Output the [x, y] coordinate of the center of the cell containing the given text.  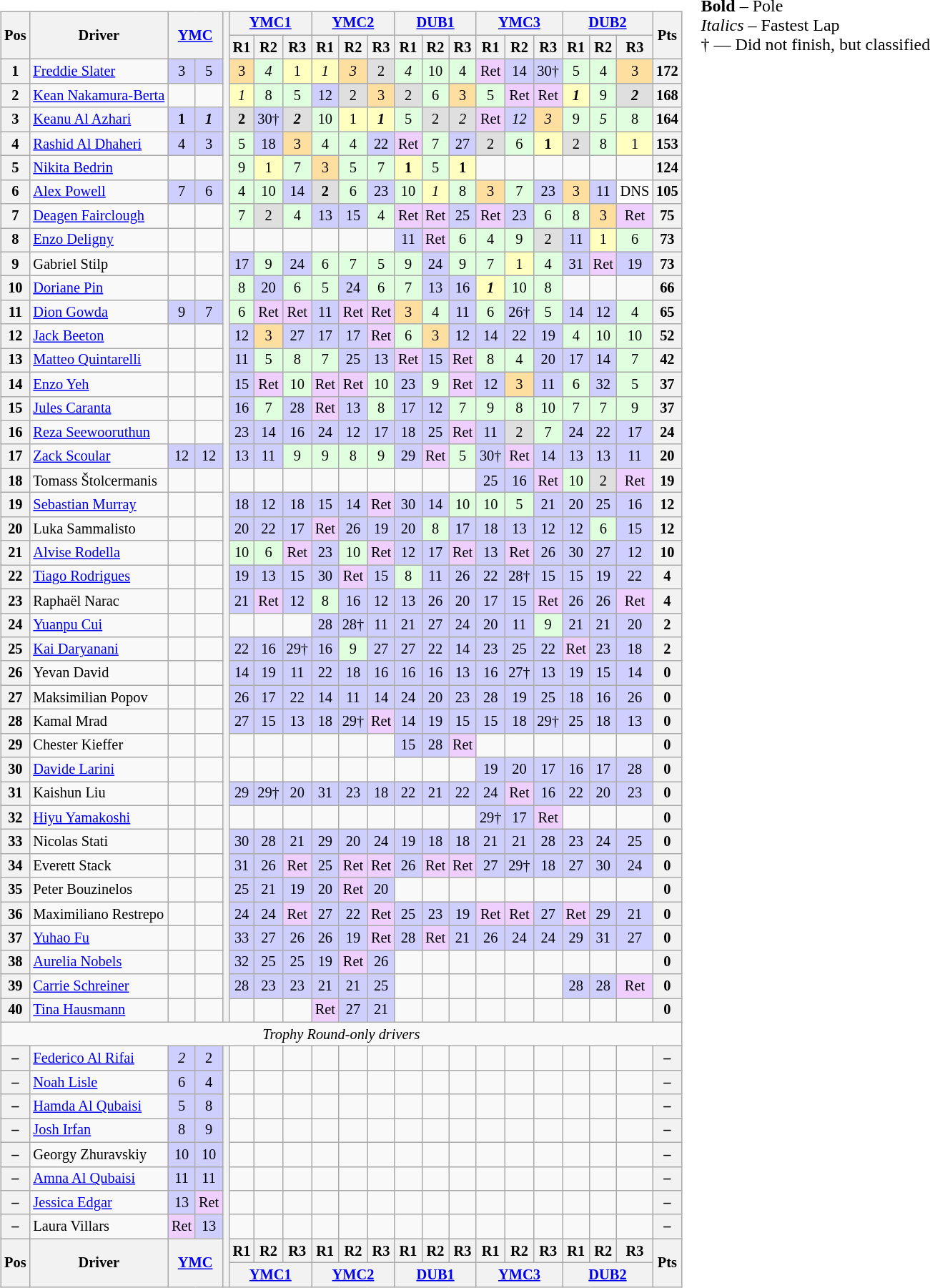
Jules Caranta [99, 408]
42 [667, 360]
75 [667, 216]
Josh Irfan [99, 1131]
52 [667, 336]
Sebastian Murray [99, 505]
35 [15, 890]
Yuanpu Cui [99, 625]
Alvise Rodella [99, 553]
168 [667, 96]
Nicolas Stati [99, 842]
124 [667, 168]
Maximiliano Restrepo [99, 914]
Yuhao Fu [99, 938]
Hiyu Yamakoshi [99, 817]
Georgy Zhuravskiy [99, 1154]
Tina Hausmann [99, 1011]
Laura Villars [99, 1226]
Tomass Štolcermanis [99, 481]
Everett Stack [99, 866]
26† [519, 313]
Matteo Quintarelli [99, 360]
Aurelia Nobels [99, 962]
Deagen Fairclough [99, 216]
Alex Powell [99, 192]
38 [15, 962]
153 [667, 144]
Zack Scoular [99, 456]
Tiago Rodrigues [99, 577]
39 [15, 986]
Reza Seewooruthun [99, 433]
65 [667, 313]
Davide Larini [99, 770]
Federico Al Rifai [99, 1058]
Maksimilian Popov [99, 697]
Amna Al Qubaisi [99, 1179]
Kai Daryanani [99, 649]
Enzo Deligny [99, 240]
Keanu Al Azhari [99, 119]
Freddie Slater [99, 72]
105 [667, 192]
Doriane Pin [99, 288]
Trophy Round-only drivers [341, 1034]
Kamal Mrad [99, 722]
Raphaël Narac [99, 601]
34 [15, 866]
Noah Lisle [99, 1083]
Enzo Yeh [99, 384]
Luka Sammalisto [99, 529]
Kaishun Liu [99, 794]
Nikita Bedrin [99, 168]
Dion Gowda [99, 313]
164 [667, 119]
66 [667, 288]
Kean Nakamura-Berta [99, 96]
27† [519, 673]
172 [667, 72]
Jack Beeton [99, 336]
DNS [635, 192]
Jessica Edgar [99, 1203]
36 [15, 914]
Chester Kieffer [99, 745]
Hamda Al Qubaisi [99, 1106]
40 [15, 1011]
Peter Bouzinelos [99, 890]
Rashid Al Dhaheri [99, 144]
Gabriel Stilp [99, 264]
Carrie Schreiner [99, 986]
Yevan David [99, 673]
